Search for the cell housing the specified text and yield its [x, y] center coordinate. 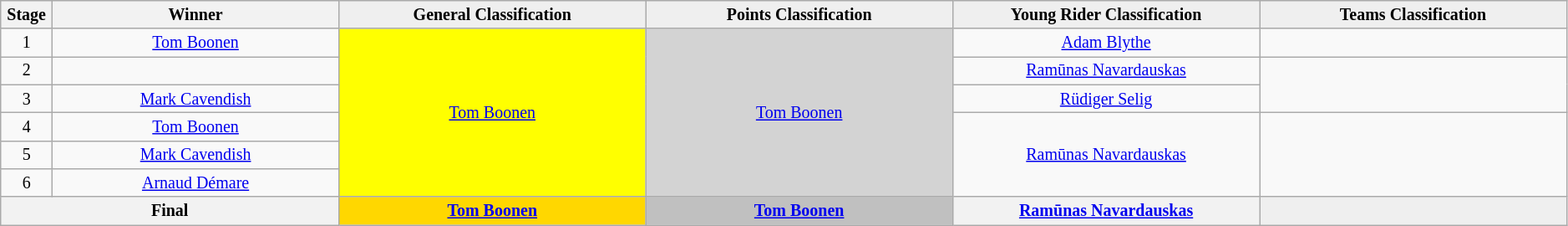
5 [27, 154]
4 [27, 127]
1 [27, 44]
Teams Classification [1413, 15]
Points Classification [799, 15]
Stage [27, 15]
3 [27, 99]
Adam Blythe [1106, 44]
Winner [195, 15]
General Classification [493, 15]
Final [170, 211]
Arnaud Démare [195, 182]
6 [27, 182]
2 [27, 70]
Young Rider Classification [1106, 15]
Rüdiger Selig [1106, 99]
